Determine the (x, y) coordinate at the center of the cell enclosing the given text.  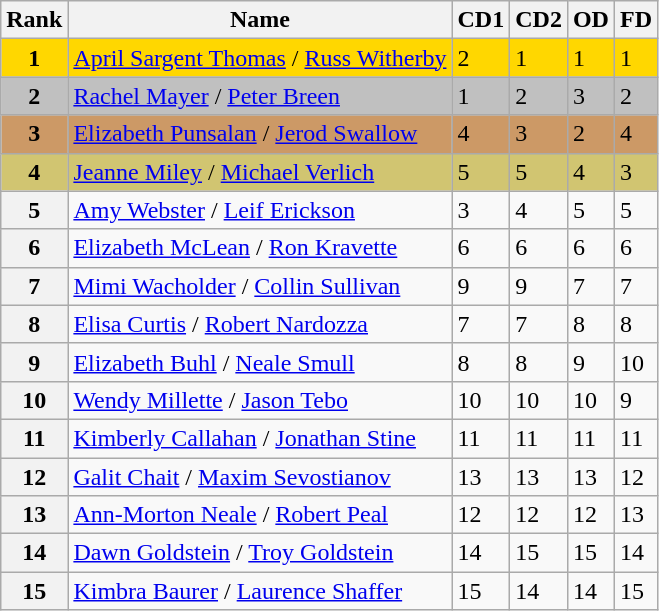
Rank (34, 20)
FD (636, 20)
Elisa Curtis / Robert Nardozza (260, 324)
OD (590, 20)
Elizabeth Punsalan / Jerod Swallow (260, 134)
Dawn Goldstein / Troy Goldstein (260, 553)
CD1 (481, 20)
Jeanne Miley / Michael Verlich (260, 172)
Amy Webster / Leif Erickson (260, 210)
Ann-Morton Neale / Robert Peal (260, 515)
Elizabeth McLean / Ron Kravette (260, 248)
Wendy Millette / Jason Tebo (260, 400)
Rachel Mayer / Peter Breen (260, 96)
CD2 (539, 20)
April Sargent Thomas / Russ Witherby (260, 58)
Kimberly Callahan / Jonathan Stine (260, 438)
Mimi Wacholder / Collin Sullivan (260, 286)
Galit Chait / Maxim Sevostianov (260, 477)
Name (260, 20)
Elizabeth Buhl / Neale Smull (260, 362)
Kimbra Baurer / Laurence Shaffer (260, 591)
